Pinpoint the cell where the given text exists, returning its [X, Y] midpoint coordinate. 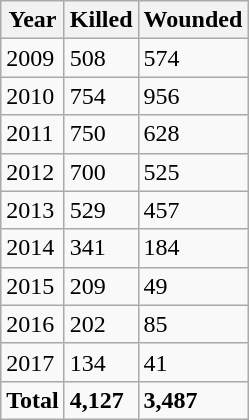
341 [101, 248]
750 [101, 134]
956 [193, 96]
2011 [33, 134]
525 [193, 172]
508 [101, 58]
2017 [33, 362]
85 [193, 324]
Wounded [193, 20]
202 [101, 324]
4,127 [101, 400]
2010 [33, 96]
41 [193, 362]
3,487 [193, 400]
457 [193, 210]
628 [193, 134]
49 [193, 286]
754 [101, 96]
2013 [33, 210]
574 [193, 58]
184 [193, 248]
700 [101, 172]
134 [101, 362]
2015 [33, 286]
Total [33, 400]
2016 [33, 324]
2012 [33, 172]
2014 [33, 248]
209 [101, 286]
Year [33, 20]
2009 [33, 58]
Killed [101, 20]
529 [101, 210]
